Capture the cell that displays the provided text and extract its [X, Y] central coordinate. 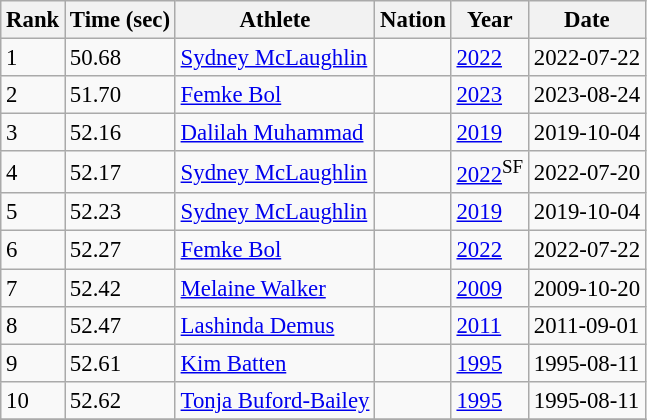
52.16 [120, 133]
Year [490, 20]
52.42 [120, 288]
2009 [490, 288]
Lashinda Demus [274, 325]
52.47 [120, 325]
52.61 [120, 363]
Rank [33, 20]
52.62 [120, 400]
2023 [490, 95]
2022-07-20 [586, 172]
52.27 [120, 250]
2 [33, 95]
2011 [490, 325]
Tonja Buford-Bailey [274, 400]
Kim Batten [274, 363]
5 [33, 213]
52.23 [120, 213]
Date [586, 20]
50.68 [120, 58]
Nation [413, 20]
Athlete [274, 20]
7 [33, 288]
4 [33, 172]
2011-09-01 [586, 325]
2009-10-20 [586, 288]
52.17 [120, 172]
6 [33, 250]
10 [33, 400]
3 [33, 133]
8 [33, 325]
Dalilah Muhammad [274, 133]
Time (sec) [120, 20]
Melaine Walker [274, 288]
2023-08-24 [586, 95]
1 [33, 58]
51.70 [120, 95]
9 [33, 363]
2022SF [490, 172]
